Scan for the cell matching the given text and deliver its (X, Y) coordinate at center. 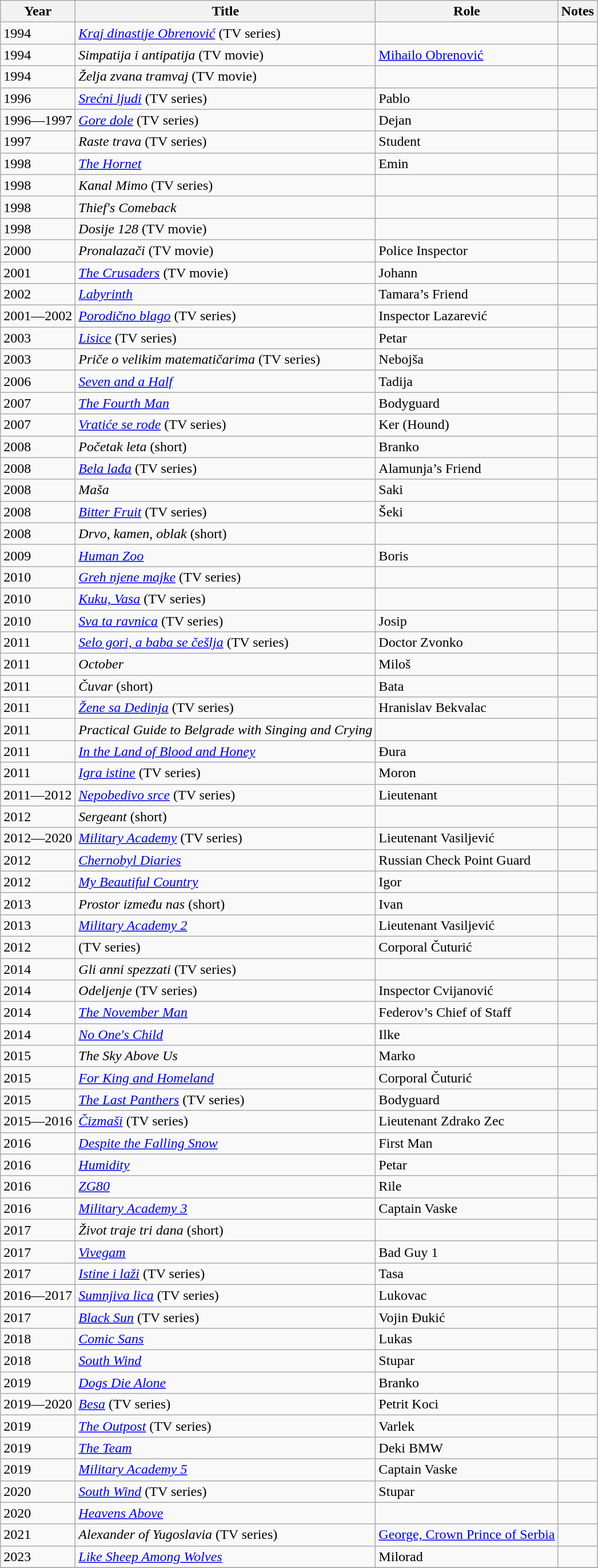
Bitter Fruit (TV series) (225, 512)
Selo gori, a baba se češlja (TV series) (225, 643)
Istine i laži (TV series) (225, 1273)
Bad Guy 1 (467, 1252)
Federov’s Chief of Staff (467, 1013)
Kraj dinastije Obrenović (TV series) (225, 33)
Bela lađa (TV series) (225, 468)
2001—2002 (38, 316)
Nepobedivo srce (TV series) (225, 795)
Ker (Hound) (467, 425)
Role (467, 11)
The Outpost (TV series) (225, 1426)
Nebojša (467, 360)
Dosije 128 (TV movie) (225, 229)
South Wind (TV series) (225, 1491)
Notes (577, 11)
2002 (38, 295)
Practical Guide to Belgrade with Singing and Crying (225, 730)
2001 (38, 273)
In the Land of Blood and Honey (225, 751)
Emin (467, 164)
(TV series) (225, 947)
Ivan (467, 904)
2016—2017 (38, 1295)
Marko (467, 1056)
Despite the Falling Snow (225, 1143)
Chernobyl Diaries (225, 860)
Comic Sans (225, 1339)
Život traje tri dana (short) (225, 1230)
Tadija (467, 381)
Dejan (467, 120)
Maša (225, 490)
Moron (467, 773)
Russian Check Point Guard (467, 860)
For King and Homeland (225, 1078)
Lukas (467, 1339)
Inspector Cvijanović (467, 991)
Želja zvana tramvaj (TV movie) (225, 77)
George, Crown Prince of Serbia (467, 1535)
Raste trava (TV series) (225, 142)
Lisice (TV series) (225, 338)
2012—2020 (38, 838)
2015—2016 (38, 1121)
The Crusaders (TV movie) (225, 273)
Johann (467, 273)
Sumnjiva lica (TV series) (225, 1295)
Year (38, 11)
2006 (38, 381)
Military Academy 5 (225, 1470)
2011—2012 (38, 795)
Srećni ljudi (TV series) (225, 98)
Čuvar (short) (225, 686)
Kuku, Vasa (TV series) (225, 599)
Gore dole (TV series) (225, 120)
Pronalazači (TV movie) (225, 250)
Greh njene majke (TV series) (225, 577)
Milorad (467, 1557)
2021 (38, 1535)
2019—2020 (38, 1404)
Đura (467, 751)
Lieutenant (467, 795)
The Sky Above Us (225, 1056)
Human Zoo (225, 555)
Labyrinth (225, 295)
Military Academy 2 (225, 925)
Tasa (467, 1273)
Priče o velikim matematičarima (TV series) (225, 360)
Vratiće se rode (TV series) (225, 425)
The Last Panthers (TV series) (225, 1100)
Alamunja’s Friend (467, 468)
Lukovac (467, 1295)
Rile (467, 1187)
Humidity (225, 1165)
Vivegam (225, 1252)
Početak leta (short) (225, 447)
South Wind (225, 1361)
Prostor između nas (short) (225, 904)
Odeljenje (TV series) (225, 991)
Simpatija i antipatija (TV movie) (225, 55)
The November Man (225, 1013)
1996—1997 (38, 120)
No One's Child (225, 1034)
Porodično blago (TV series) (225, 316)
Dogs Die Alone (225, 1383)
Hranislav Bekvalac (467, 708)
Žene sa Dedinja (TV series) (225, 708)
2023 (38, 1557)
2009 (38, 555)
Gli anni spezzati (TV series) (225, 969)
1997 (38, 142)
Inspector Lazarević (467, 316)
Doctor Zvonko (467, 643)
Drvo, kamen, oblak (short) (225, 534)
Police Inspector (467, 250)
Sva ta ravnica (TV series) (225, 620)
ZG80 (225, 1187)
My Beautiful Country (225, 882)
2000 (38, 250)
Vojin Đukić (467, 1317)
The Hornet (225, 164)
Bata (467, 686)
Student (467, 142)
Miloš (467, 664)
Šeki (467, 512)
1996 (38, 98)
Black Sun (TV series) (225, 1317)
Boris (467, 555)
Thief′s Comeback (225, 207)
Kanal Mimo (TV series) (225, 185)
Saki (467, 490)
Alexander of Yugoslavia (TV series) (225, 1535)
Lieutenant Zdrako Zec (467, 1121)
The Team (225, 1448)
Military Academy 3 (225, 1208)
Military Academy (TV series) (225, 838)
Petrit Koci (467, 1404)
Like Sheep Among Wolves (225, 1557)
Varlek (467, 1426)
Deki BMW (467, 1448)
Čizmaši (TV series) (225, 1121)
First Man (467, 1143)
Tamara’s Friend (467, 295)
Igra istine (TV series) (225, 773)
The Fourth Man (225, 403)
Title (225, 11)
Seven and a Half (225, 381)
Heavens Above (225, 1513)
Sergeant (short) (225, 817)
Besa (TV series) (225, 1404)
October (225, 664)
Igor (467, 882)
Ilke (467, 1034)
Josip (467, 620)
Pablo (467, 98)
Mihailo Obrenović (467, 55)
